Determine the (x, y) coordinate at the center of the cell enclosing the given text.  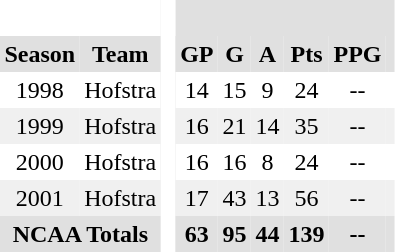
8 (268, 162)
15 (234, 90)
63 (197, 234)
35 (306, 126)
2001 (40, 198)
13 (268, 198)
21 (234, 126)
2000 (40, 162)
NCAA Totals (80, 234)
Team (120, 54)
9 (268, 90)
139 (306, 234)
43 (234, 198)
GP (197, 54)
56 (306, 198)
95 (234, 234)
G (234, 54)
A (268, 54)
1999 (40, 126)
PPG (358, 54)
Pts (306, 54)
17 (197, 198)
Season (40, 54)
44 (268, 234)
1998 (40, 90)
